Locate the cell with the specified text and output its (X, Y) center coordinate. 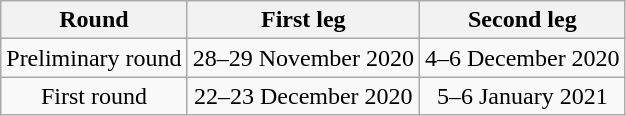
22–23 December 2020 (303, 96)
Round (94, 20)
28–29 November 2020 (303, 58)
4–6 December 2020 (522, 58)
5–6 January 2021 (522, 96)
First leg (303, 20)
First round (94, 96)
Second leg (522, 20)
Preliminary round (94, 58)
